Return the (X, Y) coordinate for the center point of the cell that contains the specified text.  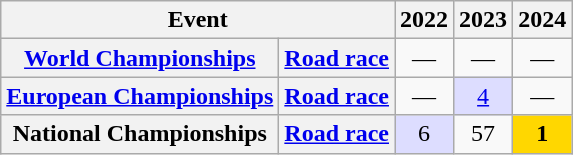
European Championships (140, 96)
Event (198, 20)
6 (424, 134)
National Championships (140, 134)
57 (484, 134)
2024 (542, 20)
1 (542, 134)
2022 (424, 20)
World Championships (140, 58)
4 (484, 96)
2023 (484, 20)
